Search for the cell housing the specified text and yield its [X, Y] center coordinate. 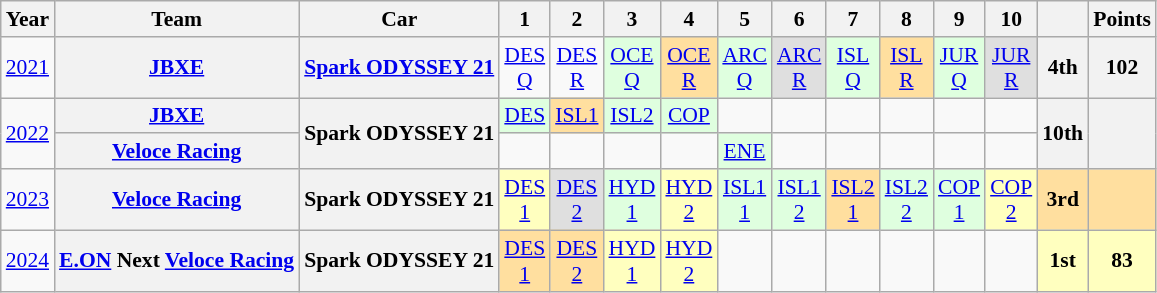
83 [1122, 260]
JURQ [959, 68]
5 [744, 19]
ISL1 [576, 116]
2024 [28, 260]
ARCR [800, 68]
ENE [744, 152]
ISL21 [852, 200]
ISL22 [906, 200]
10 [1011, 19]
OCEQ [632, 68]
2023 [28, 200]
1st [1062, 260]
Car [399, 19]
9 [959, 19]
10th [1062, 134]
2 [576, 19]
Team [176, 19]
2022 [28, 134]
ISLQ [852, 68]
Year [28, 19]
Points [1122, 19]
ARCQ [744, 68]
3rd [1062, 200]
1 [524, 19]
DES [524, 116]
E.ON Next Veloce Racing [176, 260]
102 [1122, 68]
8 [906, 19]
7 [852, 19]
DESR [576, 68]
DESQ [524, 68]
COP [688, 116]
ISLR [906, 68]
2021 [28, 68]
OCER [688, 68]
4th [1062, 68]
COP2 [1011, 200]
ISL12 [800, 200]
ISL2 [632, 116]
4 [688, 19]
JURR [1011, 68]
3 [632, 19]
COP1 [959, 200]
6 [800, 19]
ISL11 [744, 200]
